Search for the cell housing the specified text and yield its (X, Y) center coordinate. 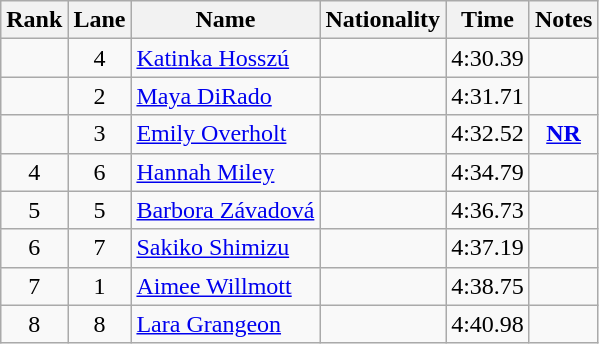
Hannah Miley (226, 172)
Aimee Willmott (226, 286)
Notes (563, 20)
4:32.52 (488, 134)
Emily Overholt (226, 134)
4:30.39 (488, 58)
NR (563, 134)
4:31.71 (488, 96)
Sakiko Shimizu (226, 248)
Lane (100, 20)
4:38.75 (488, 286)
Katinka Hosszú (226, 58)
Name (226, 20)
Nationality (383, 20)
Barbora Závadová (226, 210)
Lara Grangeon (226, 324)
Time (488, 20)
Rank (34, 20)
3 (100, 134)
2 (100, 96)
4:34.79 (488, 172)
4:36.73 (488, 210)
1 (100, 286)
4:37.19 (488, 248)
Maya DiRado (226, 96)
4:40.98 (488, 324)
